Determine the [X, Y] coordinate at the center of the cell enclosing the given text.  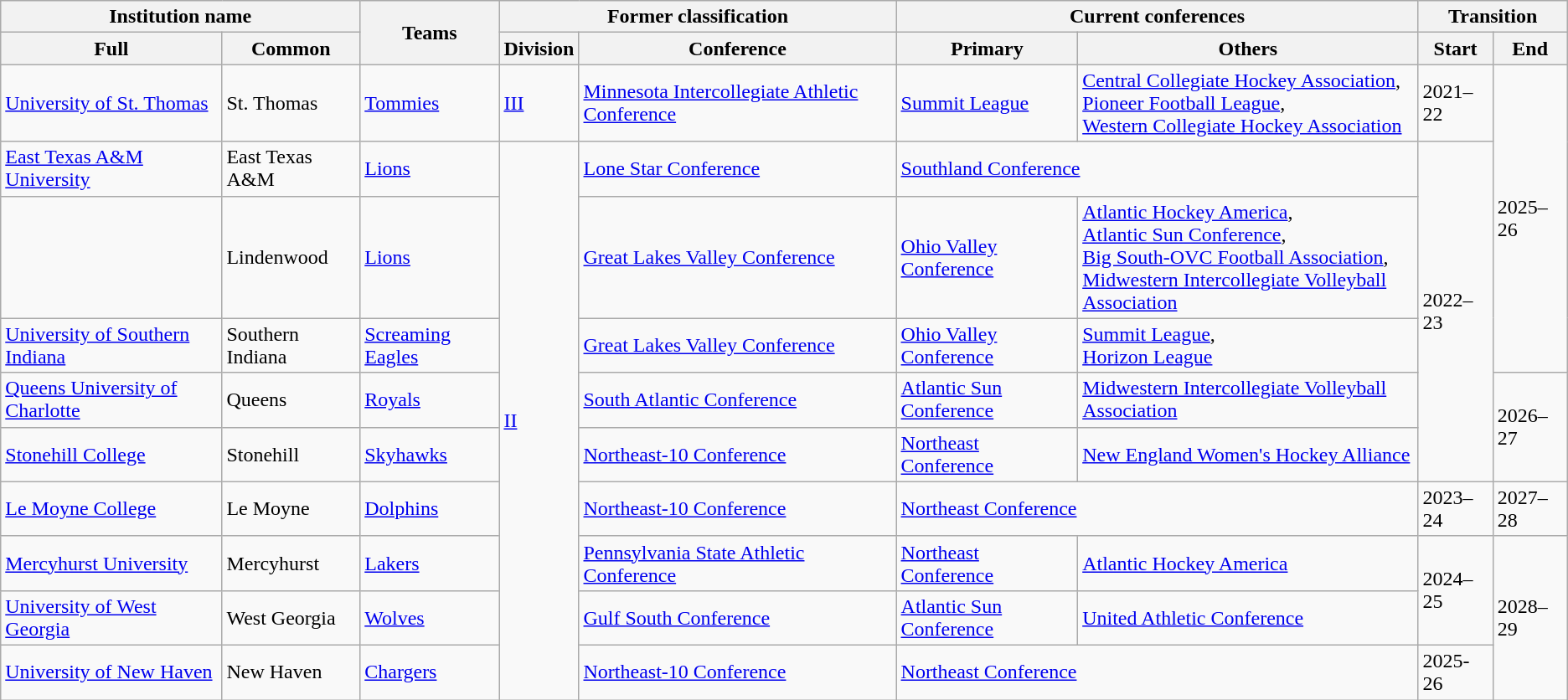
Common [291, 49]
2022–23 [1456, 311]
Former classification [698, 17]
Primary [987, 49]
Stonehill [291, 454]
2028–29 [1529, 618]
Minnesota Intercollegiate Athletic Conference [737, 103]
Royals [430, 400]
Lindenwood [291, 257]
Southern Indiana [291, 345]
Lone Star Conference [737, 169]
Midwestern Intercollegiate Volleyball Association [1248, 400]
New Haven [291, 672]
Chargers [430, 672]
End [1529, 49]
Mercyhurst [291, 563]
Queens University of Charlotte [111, 400]
2025–26 [1529, 219]
III [539, 103]
New England Women's Hockey Alliance [1248, 454]
Dolphins [430, 509]
South Atlantic Conference [737, 400]
United Athletic Conference [1248, 618]
Lakers [430, 563]
Division [539, 49]
Current conferences [1158, 17]
Central Collegiate Hockey Association,Pioneer Football League,Western Collegiate Hockey Association [1248, 103]
East Texas A&M University [111, 169]
2025-26 [1456, 672]
Tommies [430, 103]
University of West Georgia [111, 618]
East Texas A&M [291, 169]
St. Thomas [291, 103]
Gulf South Conference [737, 618]
Le Moyne [291, 509]
West Georgia [291, 618]
University of Southern Indiana [111, 345]
Skyhawks [430, 454]
Atlantic Hockey America,Atlantic Sun Conference,Big South-OVC Football Association,Midwestern Intercollegiate Volleyball Association [1248, 257]
Summit League [987, 103]
Summit League,Horizon League [1248, 345]
Stonehill College [111, 454]
Southland Conference [1158, 169]
University of New Haven [111, 672]
Queens [291, 400]
2023–24 [1456, 509]
Wolves [430, 618]
Institution name [181, 17]
2021–22 [1456, 103]
2027–28 [1529, 509]
Mercyhurst University [111, 563]
Screaming Eagles [430, 345]
Start [1456, 49]
2024–25 [1456, 590]
University of St. Thomas [111, 103]
Teams [430, 33]
Le Moyne College [111, 509]
Pennsylvania State Athletic Conference [737, 563]
Atlantic Hockey America [1248, 563]
Others [1248, 49]
Conference [737, 49]
Full [111, 49]
Transition [1493, 17]
II [539, 420]
2026–27 [1529, 427]
